Output the (x, y) coordinate of the center of the cell containing the given text.  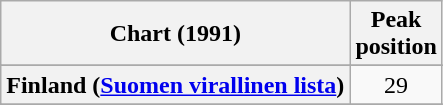
Chart (1991) (176, 34)
Finland (Suomen virallinen lista) (176, 85)
Peakposition (396, 34)
29 (396, 85)
